Return [x, y] of the center of cell containing provided text 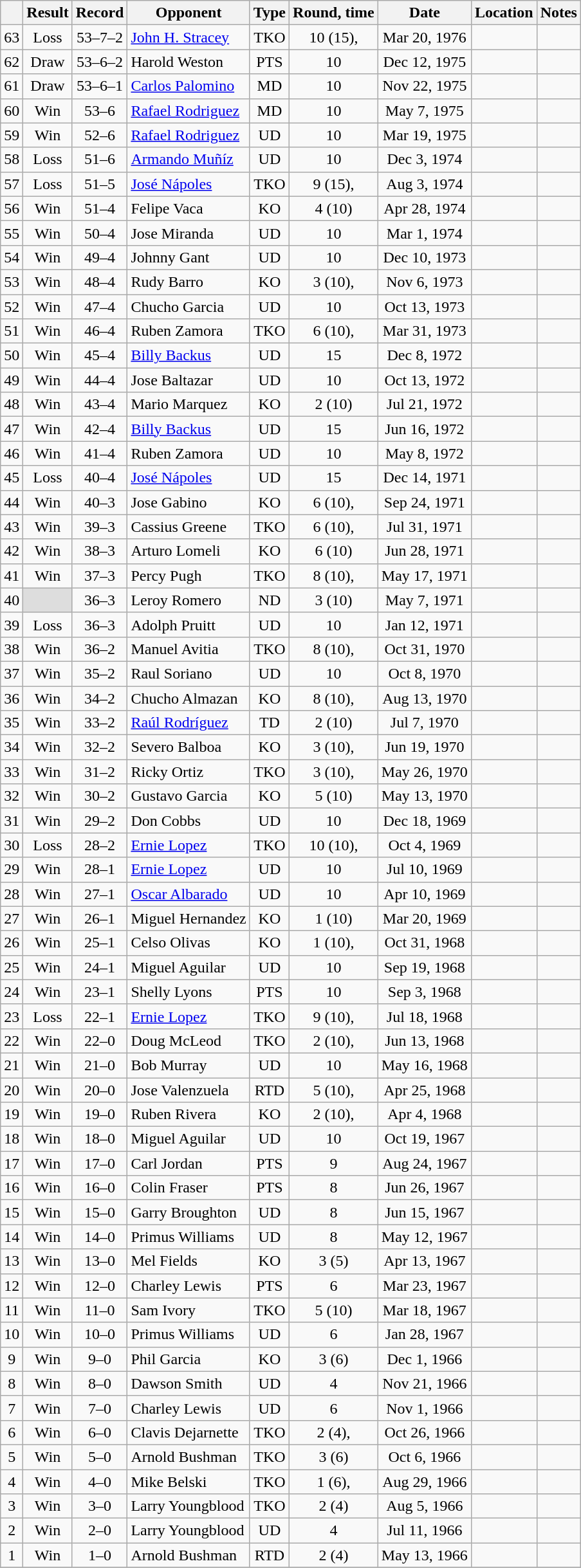
Apr 13, 1967 [425, 1261]
63 [12, 37]
21–0 [100, 1065]
30 [12, 845]
Mar 31, 1973 [425, 331]
53–6–1 [100, 86]
Sep 24, 1971 [425, 502]
10 (15), [334, 37]
Aug 5, 1966 [425, 1506]
36–2 [100, 649]
52 [12, 307]
Type [269, 13]
Sep 19, 1968 [425, 967]
Dawson Smith [189, 1383]
50–4 [100, 233]
Apr 10, 1969 [425, 894]
Rudy Barro [189, 282]
48–4 [100, 282]
Johnny Gant [189, 257]
29 [12, 870]
Oscar Albarado [189, 894]
23–1 [100, 992]
2 [12, 1531]
26 [12, 943]
Jun 13, 1968 [425, 1041]
Jul 11, 1966 [425, 1531]
59 [12, 135]
Dec 1, 1966 [425, 1359]
Nov 22, 1975 [425, 86]
Garry Broughton [189, 1212]
15–0 [100, 1212]
Location [504, 13]
56 [12, 208]
4–0 [100, 1481]
42 [12, 551]
11–0 [100, 1310]
Nov 6, 1973 [425, 282]
1 [12, 1555]
49–4 [100, 257]
Gustavo Garcia [189, 796]
Oct 26, 1966 [425, 1432]
19–0 [100, 1115]
53–7–2 [100, 37]
17–0 [100, 1163]
33–2 [100, 723]
Aug 3, 1974 [425, 184]
Mel Fields [189, 1261]
Apr 4, 1968 [425, 1115]
14–0 [100, 1237]
34–2 [100, 698]
61 [12, 86]
40 [12, 600]
57 [12, 184]
20 [12, 1090]
28 [12, 894]
51 [12, 331]
25–1 [100, 943]
Dec 3, 1974 [425, 160]
Mar 18, 1967 [425, 1310]
53–6–2 [100, 62]
Mike Belski [189, 1481]
Jul 31, 1971 [425, 527]
17 [12, 1163]
44–4 [100, 380]
Jul 21, 1972 [425, 405]
Oct 4, 1969 [425, 845]
Mar 20, 1976 [425, 37]
43–4 [100, 405]
Severo Balboa [189, 747]
Mar 20, 1969 [425, 918]
46 [12, 453]
9–0 [100, 1359]
Adolph Pruitt [189, 624]
53 [12, 282]
28–1 [100, 870]
27–1 [100, 894]
Celso Olivas [189, 943]
3 (10) [334, 600]
Doug McLeod [189, 1041]
Jun 28, 1971 [425, 551]
Aug 29, 1966 [425, 1481]
6 (10) [334, 551]
31 [12, 821]
Percy Pugh [189, 576]
36 [12, 698]
Opponent [189, 13]
32–2 [100, 747]
13–0 [100, 1261]
Don Cobbs [189, 821]
54 [12, 257]
Jul 10, 1969 [425, 870]
3–0 [100, 1506]
Aug 13, 1970 [425, 698]
50 [12, 356]
18 [12, 1139]
Dec 10, 1973 [425, 257]
34 [12, 747]
20–0 [100, 1090]
Jun 26, 1967 [425, 1188]
Manuel Avitia [189, 649]
37 [12, 673]
4 (10) [334, 208]
10 (10), [334, 845]
Apr 25, 1968 [425, 1090]
Dec 18, 1969 [425, 821]
38 [12, 649]
Raúl Rodríguez [189, 723]
6–0 [100, 1432]
39–3 [100, 527]
Jose Gabino [189, 502]
Dec 14, 1971 [425, 478]
Round, time [334, 13]
Shelly Lyons [189, 992]
22–1 [100, 1016]
16 [12, 1188]
32 [12, 796]
John H. Stracey [189, 37]
Oct 31, 1970 [425, 649]
Mar 1, 1974 [425, 233]
Dec 8, 1972 [425, 356]
11 [12, 1310]
22 [12, 1041]
35 [12, 723]
5–0 [100, 1457]
Chucho Almazan [189, 698]
33 [12, 772]
May 13, 1966 [425, 1555]
45 [12, 478]
Bob Murray [189, 1065]
7–0 [100, 1408]
Dec 12, 1975 [425, 62]
Jose Valenzuela [189, 1090]
7 [12, 1408]
Sep 3, 1968 [425, 992]
Felipe Vaca [189, 208]
51–5 [100, 184]
TD [269, 723]
May 13, 1970 [425, 796]
26–1 [100, 918]
41–4 [100, 453]
Carl Jordan [189, 1163]
Ricky Ortiz [189, 772]
10–0 [100, 1335]
Jan 12, 1971 [425, 624]
Jose Baltazar [189, 380]
Aug 24, 1967 [425, 1163]
3 (5) [334, 1261]
Jul 18, 1968 [425, 1016]
8–0 [100, 1383]
Jul 7, 1970 [425, 723]
Harold Weston [189, 62]
2 (4), [334, 1432]
9 (15), [334, 184]
Result [48, 13]
Oct 19, 1967 [425, 1139]
1 (6), [334, 1481]
37–3 [100, 576]
May 7, 1975 [425, 111]
35–2 [100, 673]
ND [269, 600]
47–4 [100, 307]
Colin Fraser [189, 1188]
25 [12, 967]
Oct 13, 1972 [425, 380]
12 [12, 1286]
29–2 [100, 821]
55 [12, 233]
62 [12, 62]
2–0 [100, 1531]
24–1 [100, 967]
3 [12, 1506]
23 [12, 1016]
22–0 [100, 1041]
51–6 [100, 160]
12–0 [100, 1286]
30–2 [100, 796]
Jun 16, 1972 [425, 429]
Leroy Romero [189, 600]
21 [12, 1065]
Jun 19, 1970 [425, 747]
38–3 [100, 551]
May 17, 1971 [425, 576]
May 12, 1967 [425, 1237]
May 16, 1968 [425, 1065]
Jose Miranda [189, 233]
47 [12, 429]
Jan 28, 1967 [425, 1335]
Mar 23, 1967 [425, 1286]
60 [12, 111]
39 [12, 624]
Cassius Greene [189, 527]
52–6 [100, 135]
13 [12, 1261]
41 [12, 576]
28–2 [100, 845]
May 7, 1971 [425, 600]
Armando Muñíz [189, 160]
Sam Ivory [189, 1310]
5 [12, 1457]
May 26, 1970 [425, 772]
16–0 [100, 1188]
Mar 19, 1975 [425, 135]
Record [100, 13]
19 [12, 1115]
Nov 21, 1966 [425, 1383]
Jun 15, 1967 [425, 1212]
Ruben Rivera [189, 1115]
46–4 [100, 331]
45–4 [100, 356]
Mario Marquez [189, 405]
5 (10), [334, 1090]
9 (10), [334, 1016]
Date [425, 13]
Nov 1, 1966 [425, 1408]
58 [12, 160]
Phil Garcia [189, 1359]
49 [12, 380]
Carlos Palomino [189, 86]
53–6 [100, 111]
Chucho Garcia [189, 307]
43 [12, 527]
31–2 [100, 772]
40–4 [100, 478]
Miguel Hernandez [189, 918]
14 [12, 1237]
Oct 6, 1966 [425, 1457]
Apr 28, 1974 [425, 208]
42–4 [100, 429]
Oct 13, 1973 [425, 307]
27 [12, 918]
18–0 [100, 1139]
1 (10), [334, 943]
Notes [558, 13]
Oct 8, 1970 [425, 673]
Arturo Lomeli [189, 551]
44 [12, 502]
24 [12, 992]
48 [12, 405]
Clavis Dejarnette [189, 1432]
Oct 31, 1968 [425, 943]
51–4 [100, 208]
1–0 [100, 1555]
1 (10) [334, 918]
40–3 [100, 502]
May 8, 1972 [425, 453]
Raul Soriano [189, 673]
